Return [x, y] of the center of cell containing provided text 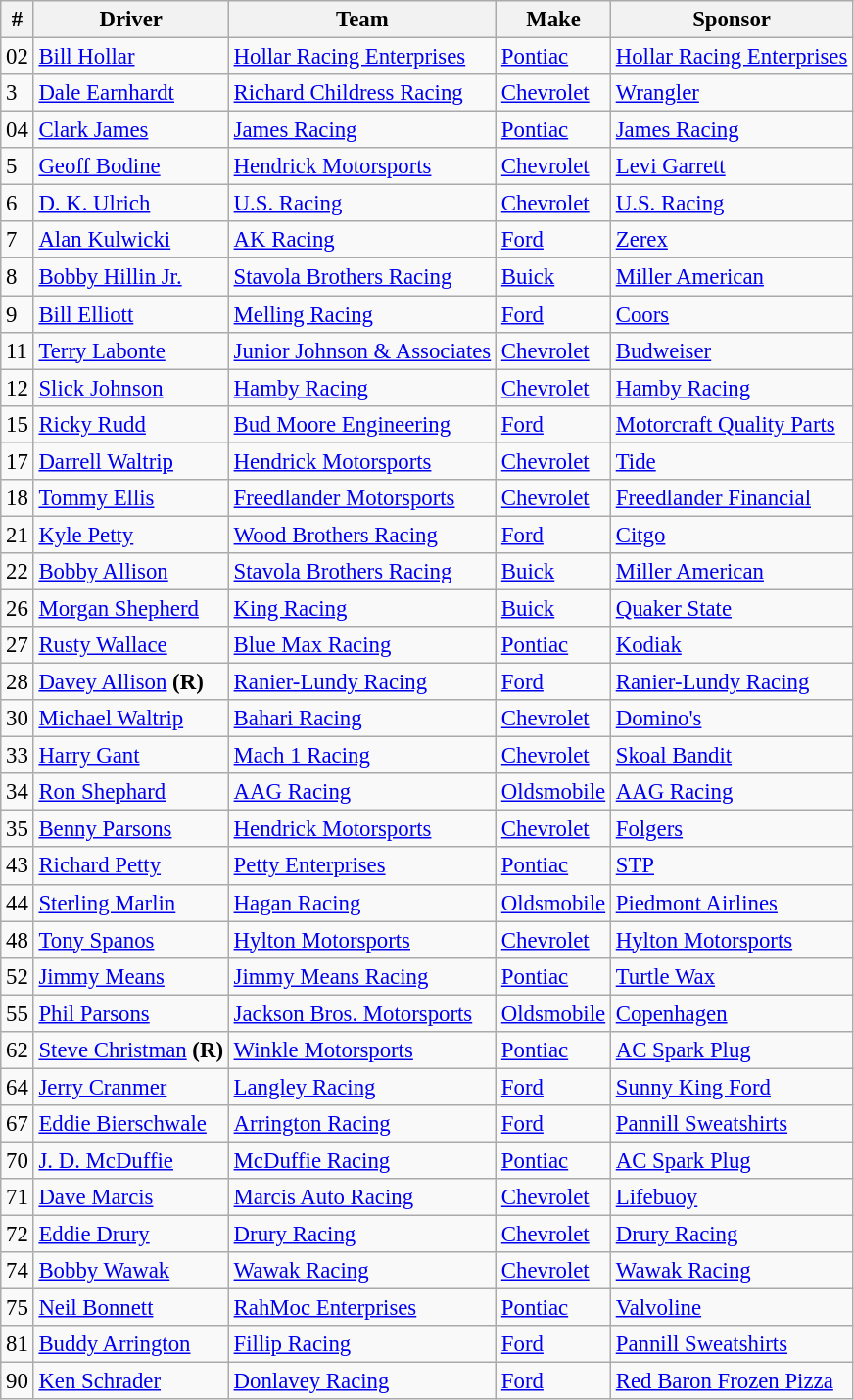
Tony Spanos [131, 940]
Bobby Wawak [131, 1271]
Donlavey Racing [362, 1381]
RahMoc Enterprises [362, 1308]
7 [18, 240]
Mach 1 Racing [362, 756]
26 [18, 608]
Petty Enterprises [362, 866]
48 [18, 940]
Jerry Cranmer [131, 1087]
30 [18, 719]
Davey Allison (R) [131, 682]
Freedlander Financial [731, 498]
Rusty Wallace [131, 645]
27 [18, 645]
70 [18, 1160]
8 [18, 277]
Sterling Marlin [131, 903]
Tide [731, 461]
Make [554, 20]
6 [18, 204]
Winkle Motorsports [362, 1050]
Eddie Bierschwale [131, 1124]
Turtle Wax [731, 976]
Copenhagen [731, 1013]
Geoff Bodine [131, 166]
Langley Racing [362, 1087]
28 [18, 682]
Domino's [731, 719]
Valvoline [731, 1308]
Steve Christman (R) [131, 1050]
Budweiser [731, 350]
Neil Bonnett [131, 1308]
02 [18, 57]
Bill Elliott [131, 314]
Junior Johnson & Associates [362, 350]
Terry Labonte [131, 350]
Jimmy Means [131, 976]
67 [18, 1124]
Jimmy Means Racing [362, 976]
Phil Parsons [131, 1013]
Alan Kulwicki [131, 240]
King Racing [362, 608]
64 [18, 1087]
43 [18, 866]
D. K. Ulrich [131, 204]
Folgers [731, 829]
9 [18, 314]
81 [18, 1344]
21 [18, 535]
Bobby Hillin Jr. [131, 277]
AK Racing [362, 240]
12 [18, 388]
Jackson Bros. Motorsports [362, 1013]
Citgo [731, 535]
Quaker State [731, 608]
75 [18, 1308]
Ken Schrader [131, 1381]
11 [18, 350]
15 [18, 424]
Buddy Arrington [131, 1344]
Michael Waltrip [131, 719]
Ron Shephard [131, 792]
Slick Johnson [131, 388]
90 [18, 1381]
Wrangler [731, 93]
Tommy Ellis [131, 498]
Piedmont Airlines [731, 903]
Motorcraft Quality Parts [731, 424]
Benny Parsons [131, 829]
3 [18, 93]
71 [18, 1197]
Bahari Racing [362, 719]
Bill Hollar [131, 57]
Richard Childress Racing [362, 93]
J. D. McDuffie [131, 1160]
Team [362, 20]
18 [18, 498]
STP [731, 866]
5 [18, 166]
Coors [731, 314]
# [18, 20]
Zerex [731, 240]
Arrington Racing [362, 1124]
Blue Max Racing [362, 645]
Kodiak [731, 645]
Red Baron Frozen Pizza [731, 1381]
Skoal Bandit [731, 756]
04 [18, 130]
Wood Brothers Racing [362, 535]
17 [18, 461]
Eddie Drury [131, 1235]
35 [18, 829]
74 [18, 1271]
52 [18, 976]
62 [18, 1050]
22 [18, 572]
Driver [131, 20]
Melling Racing [362, 314]
33 [18, 756]
72 [18, 1235]
Hagan Racing [362, 903]
Darrell Waltrip [131, 461]
34 [18, 792]
Sunny King Ford [731, 1087]
Lifebuoy [731, 1197]
55 [18, 1013]
Levi Garrett [731, 166]
McDuffie Racing [362, 1160]
Dale Earnhardt [131, 93]
Kyle Petty [131, 535]
44 [18, 903]
Clark James [131, 130]
Harry Gant [131, 756]
Ricky Rudd [131, 424]
Marcis Auto Racing [362, 1197]
Sponsor [731, 20]
Dave Marcis [131, 1197]
Richard Petty [131, 866]
Fillip Racing [362, 1344]
Morgan Shepherd [131, 608]
Bud Moore Engineering [362, 424]
Freedlander Motorsports [362, 498]
Bobby Allison [131, 572]
